Extract the (X, Y) coordinate from the center of the cell holding the provided text.  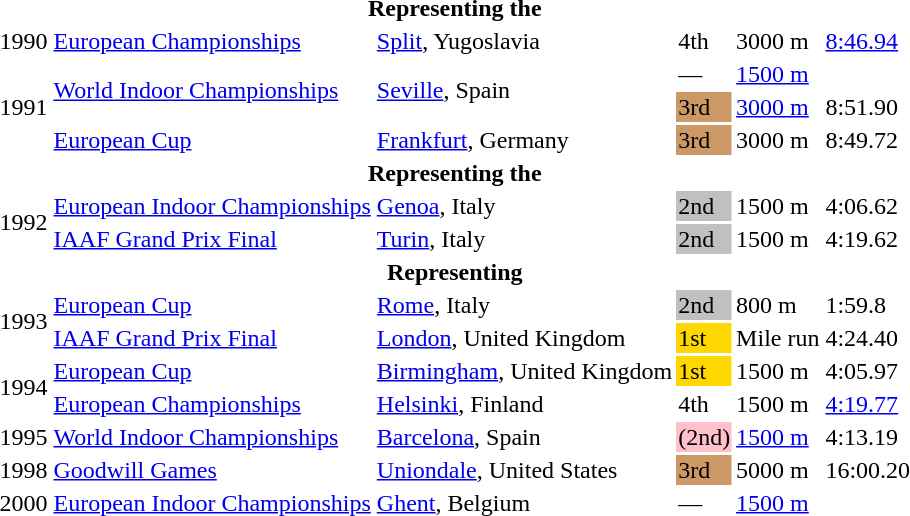
Genoa, Italy (524, 206)
Turin, Italy (524, 239)
Goodwill Games (212, 470)
Seville, Spain (524, 90)
Frankfurt, Germany (524, 140)
5000 m (778, 470)
(2nd) (704, 437)
Barcelona, Spain (524, 437)
Helsinki, Finland (524, 404)
Rome, Italy (524, 305)
Split, Yugoslavia (524, 41)
London, United Kingdom (524, 338)
Uniondale, United States (524, 470)
— (704, 74)
Mile run (778, 338)
Birmingham, United Kingdom (524, 371)
800 m (778, 305)
European Indoor Championships (212, 206)
